Extract the (X, Y) coordinate from the center of the cell holding the provided text.  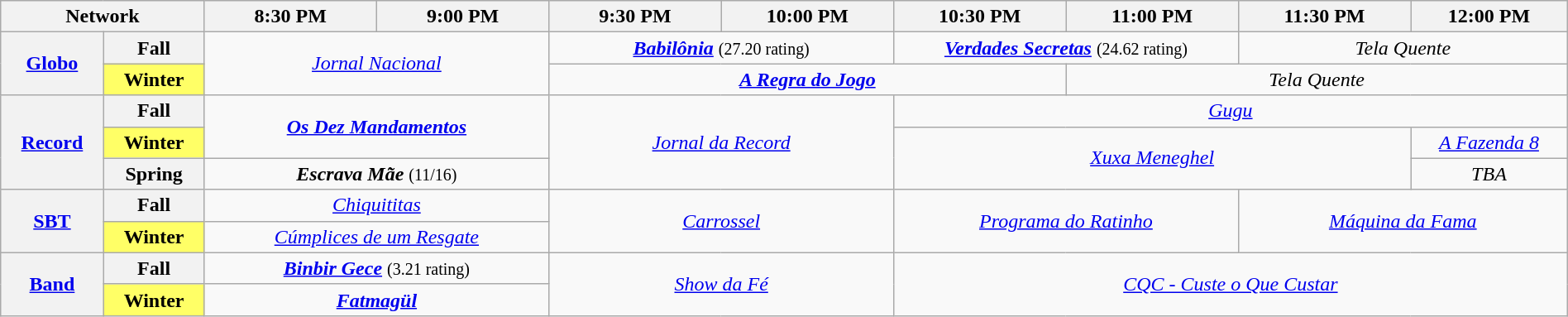
Cúmplices de um Resgate (377, 237)
9:00 PM (462, 17)
A Regra do Jogo (807, 79)
Babilônia (27.20 rating) (721, 48)
Gugu (1231, 111)
10:30 PM (980, 17)
12:00 PM (1489, 17)
Máquina da Fama (1403, 221)
8:30 PM (290, 17)
Os Dez Mandamentos (377, 127)
SBT (52, 221)
Verdades Secretas (24.62 rating) (1067, 48)
CQC - Custe o Que Custar (1231, 284)
Record (52, 142)
11:30 PM (1324, 17)
Chiquititas (377, 205)
A Fazenda 8 (1489, 142)
10:00 PM (807, 17)
Xuxa Meneghel (1153, 158)
Carrossel (721, 221)
Binbir Gece (3.21 rating) (377, 268)
9:30 PM (635, 17)
Network (103, 17)
Programa do Ratinho (1067, 221)
Show da Fé (721, 284)
Jornal Nacional (377, 64)
Fatmagül (377, 300)
Jornal da Record (721, 142)
Band (52, 284)
Globo (52, 64)
Escrava Mãe (11/16) (377, 174)
11:00 PM (1152, 17)
Spring (154, 174)
TBA (1489, 174)
